For the text-containing cell, return its midpoint in [X, Y] coordinate format. 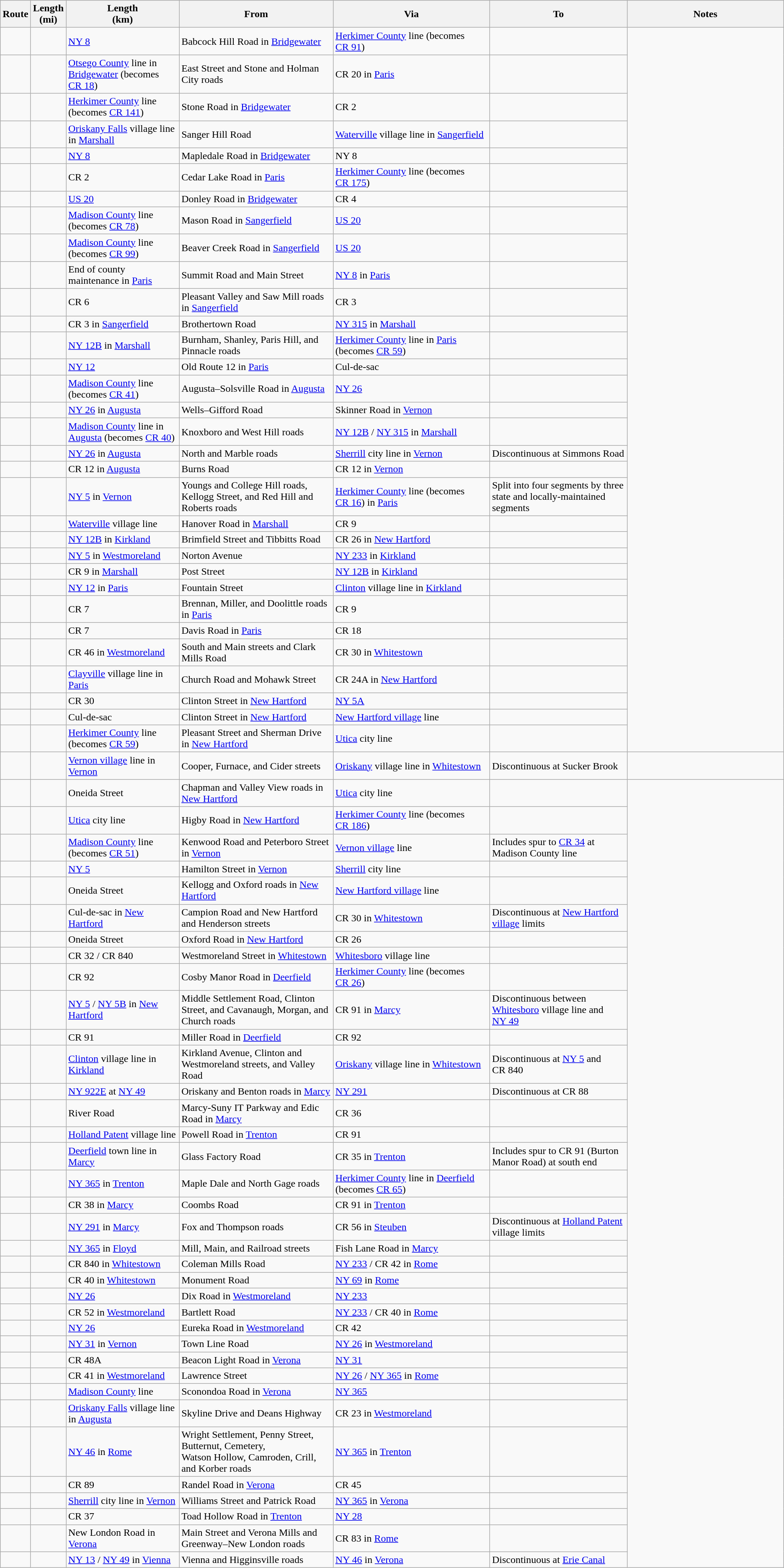
CR 840 in Whitestown [123, 1264]
CR 20 in Paris [411, 74]
Post Street [256, 571]
Discontinuous at Holland Patent village limits [558, 1226]
NY 12B in Marshall [123, 346]
NY 315 in Marshall [411, 324]
Waterville village line in Sangerfield [411, 134]
Oriskany Falls village line in Augusta [123, 1413]
Fox and Thompson roads [256, 1226]
Oriskany and Benton roads in Marcy [256, 1092]
Coombs Road [256, 1205]
Madison County line in Augusta (becomes CR 40) [123, 432]
Westmoreland Street in Whitestown [256, 955]
NY 46 in Rome [123, 1452]
Pleasant Street and Sherman Drive in New Hartford [256, 738]
CR 35 in Trenton [411, 1156]
Knoxboro and West Hill roads [256, 432]
Sanger Hill Road [256, 134]
Discontinuous at Simmons Road [558, 453]
CR 56 in Steuben [411, 1226]
Mapledale Road in Bridgewater [256, 156]
NY 365 [411, 1392]
Split into four segments by three state and locally-maintained segments [558, 496]
East Street and Stone and Holman City roads [256, 74]
Babcock Hill Road in Bridgewater [256, 41]
NY 365 in Floyd [123, 1248]
Fish Lane Road in Marcy [411, 1248]
Discontinuous at NY 5 and CR 840 [558, 1064]
NY 233 [411, 1296]
Cedar Lake Road in Paris [256, 177]
Discontinuous between Whitesboro village line and NY 49 [558, 1010]
NY 5A [411, 701]
Maple Dale and North Gage roads [256, 1184]
CR 3 in Sangerfield [123, 324]
Includes spur to CR 34 at Madison County line [558, 847]
CR 91 in Trenton [411, 1205]
Cosby Manor Road in Deerfield [256, 977]
Campion Road and New Hartford and Henderson streets [256, 918]
Mill, Main, and Railroad streets [256, 1248]
Norton Avenue [256, 555]
CR 36 [411, 1113]
Chapman and Valley View roads in New Hartford [256, 793]
NY 8 in Paris [411, 275]
Discontinuous at New Hartford village limits [558, 918]
Kenwood Road and Peterboro Street in Vernon [256, 847]
Madison County line (becomes CR 78) [123, 220]
Madison County line (becomes CR 99) [123, 248]
Hanover Road in Marshall [256, 524]
Lawrence Street [256, 1376]
NY 26 in Westmoreland [411, 1344]
CR 89 [123, 1485]
Holland Patent village line [123, 1135]
North and Marble roads [256, 453]
Mason Road in Sangerfield [256, 220]
Beaver Creek Road in Sangerfield [256, 248]
Madison County line (becomes CR 41) [123, 388]
CR 91 in Marcy [411, 1010]
Herkimer County line in Paris (becomes CR 59) [411, 346]
Beacon Light Road in Verona [256, 1360]
CR 41 in Westmoreland [123, 1376]
NY 12 [123, 367]
Augusta–Solsville Road in Augusta [256, 388]
Herkimer County line (becomes CR 141) [123, 107]
Brennan, Miller, and Doolittle roads in Paris [256, 609]
NY 5 / NY 5B in New Hartford [123, 1010]
Glass Factory Road [256, 1156]
NY 5 in Westmoreland [123, 555]
Williams Street and Patrick Road [256, 1501]
NY 13 / NY 49 in Vienna [123, 1560]
Stone Road in Bridgewater [256, 107]
Vienna and Higginsville roads [256, 1560]
NY 31 in Vernon [123, 1344]
Coleman Mills Road [256, 1264]
CR 24A in New Hartford [411, 680]
Clayville village line in Paris [123, 680]
NY 69 in Rome [411, 1280]
CR 46 in Westmoreland [123, 652]
Bartlett Road [256, 1312]
Includes spur to CR 91 (Burton Manor Road) at south end [558, 1156]
Herkimer County line (becomes CR 26) [411, 977]
CR 40 in Whitestown [123, 1280]
Via [411, 14]
NY 291 [411, 1092]
CR 45 [411, 1485]
Pleasant Valley and Saw Mill roads in Sangerfield [256, 302]
CR 38 in Marcy [123, 1205]
Middle Settlement Road, Clinton Street, and Cavanaugh, Morgan, and Church roads [256, 1010]
Kellogg and Oxford roads in New Hartford [256, 891]
Marcy-Suny IT Parkway and Edic Road in Marcy [256, 1113]
Monument Road [256, 1280]
CR 32 / CR 840 [123, 955]
Madison County line (becomes CR 51) [123, 847]
Brimfield Street and Tibbitts Road [256, 540]
Kirkland Avenue, Clinton and Westmoreland streets, and Valley Road [256, 1064]
CR 23 in Westmoreland [411, 1413]
Summit Road and Main Street [256, 275]
Otsego County line in Bridgewater (becomes CR 18) [123, 74]
Powell Road in Trenton [256, 1135]
From [256, 14]
Burns Road [256, 469]
CR 26 [411, 939]
Madison County line [123, 1392]
Cooper, Furnace, and Cider streets [256, 766]
Old Route 12 in Paris [256, 367]
Randel Road in Verona [256, 1485]
NY 28 [411, 1517]
Herkimer County line (becomes CR 91) [411, 41]
Town Line Road [256, 1344]
CR 37 [123, 1517]
Notes [705, 14]
CR 6 [123, 302]
Cul-de-sac in New Hartford [123, 918]
NY 233 / CR 40 in Rome [411, 1312]
CR 83 in Rome [411, 1538]
New London Road in Verona [123, 1538]
CR 12 in Vernon [411, 469]
Eureka Road in Westmoreland [256, 1328]
Sconondoa Road in Verona [256, 1392]
Discontinuous at Erie Canal [558, 1560]
Sherrill city line [411, 869]
Vernon village line in Vernon [123, 766]
NY 5 in Vernon [123, 496]
CR 12 in Augusta [123, 469]
NY 922E at NY 49 [123, 1092]
South and Main streets and Clark Mills Road [256, 652]
Higby Road in New Hartford [256, 820]
Wells–Gifford Road [256, 410]
CR 3 [411, 302]
Toad Hollow Road in Trenton [256, 1517]
Dix Road in Westmoreland [256, 1296]
NY 5 [123, 869]
Herkimer County line (becomes CR 16) in Paris [411, 496]
CR 48A [123, 1360]
End of county maintenance in Paris [123, 275]
Skinner Road in Vernon [411, 410]
Davis Road in Paris [256, 630]
NY 31 [411, 1360]
CR 26 in New Hartford [411, 540]
NY 233 in Kirkland [411, 555]
Herkimer County line (becomes CR 175) [411, 177]
Donley Road in Bridgewater [256, 199]
Discontinuous at Sucker Brook [558, 766]
Herkimer County line (becomes CR 186) [411, 820]
Youngs and College Hill roads, Kellogg Street, and Red Hill and Roberts roads [256, 496]
Skyline Drive and Deans Highway [256, 1413]
CR 4 [411, 199]
Vernon village line [411, 847]
Church Road and Mohawk Street [256, 680]
Whitesboro village line [411, 955]
Oriskany Falls village line in Marshall [123, 134]
NY 233 / CR 42 in Rome [411, 1264]
Fountain Street [256, 587]
Waterville village line [123, 524]
CR 18 [411, 630]
Brothertown Road [256, 324]
Route [15, 14]
Main Street and Verona Mills and Greenway–New London roads [256, 1538]
CR 30 [123, 701]
River Road [123, 1113]
Burnham, Shanley, Paris Hill, and Pinnacle roads [256, 346]
To [558, 14]
Discontinuous at CR 88 [558, 1092]
Herkimer County line (becomes CR 59) [123, 738]
Length(km) [123, 14]
NY 12B / NY 315 in Marshall [411, 432]
NY 291 in Marcy [123, 1226]
Oxford Road in New Hartford [256, 939]
NY 365 in Verona [411, 1501]
CR 52 in Westmoreland [123, 1312]
Wright Settlement, Penny Street, Butternut, Cemetery,Watson Hollow, Camroden, Crill, and Korber roads [256, 1452]
CR 42 [411, 1328]
NY 26 / NY 365 in Rome [411, 1376]
NY 46 in Verona [411, 1560]
CR 9 in Marshall [123, 571]
Miller Road in Deerfield [256, 1037]
Deerfield town line in Marcy [123, 1156]
Length(mi) [48, 14]
NY 12 in Paris [123, 587]
Hamilton Street in Vernon [256, 869]
Herkimer County line in Deerfield (becomes CR 65) [411, 1184]
